Return the [X, Y] coordinate for the center point of the cell that contains the specified text.  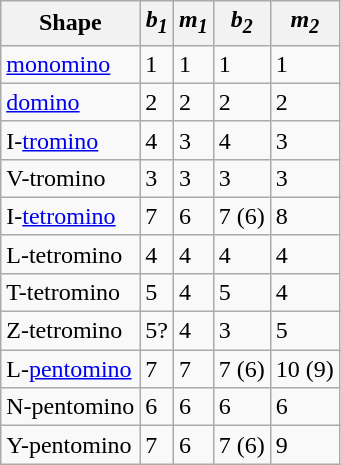
monomino [70, 64]
Shape [70, 23]
9 [304, 445]
domino [70, 102]
L-tetromino [70, 254]
b1 [157, 23]
Z-tetromino [70, 331]
I-tetromino [70, 216]
V-tromino [70, 178]
b2 [242, 23]
Y-pentomino [70, 445]
10 (9) [304, 369]
I-tromino [70, 140]
8 [304, 216]
N-pentomino [70, 407]
m1 [194, 23]
L-pentomino [70, 369]
5? [157, 331]
T-tetromino [70, 292]
m2 [304, 23]
